Detect which cell encompasses the target text, then output its (x, y) center coordinate. 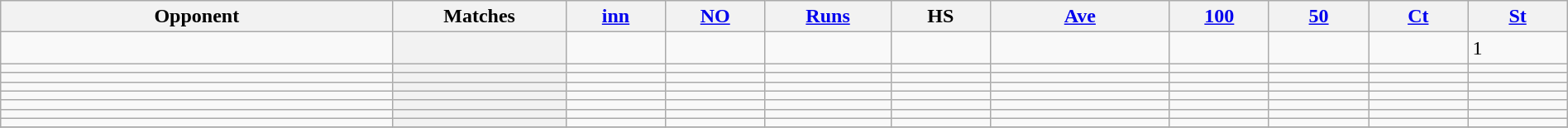
NO (715, 17)
St (1518, 17)
Ave (1080, 17)
Runs (828, 17)
Ct (1418, 17)
Matches (480, 17)
100 (1219, 17)
inn (615, 17)
1 (1518, 48)
Opponent (197, 17)
50 (1318, 17)
HS (940, 17)
